Return (X, Y) of the center of cell containing provided text 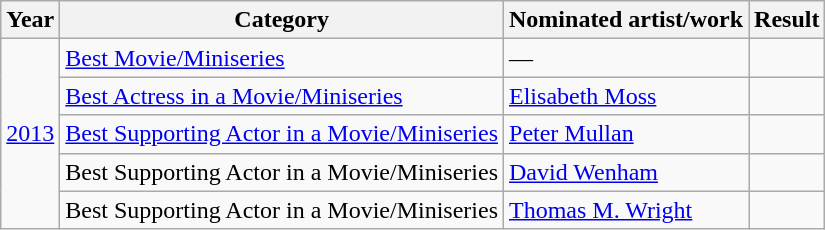
Category (282, 20)
2013 (30, 134)
Peter Mullan (626, 134)
David Wenham (626, 172)
Nominated artist/work (626, 20)
Year (30, 20)
Result (787, 20)
Thomas M. Wright (626, 210)
Elisabeth Moss (626, 96)
Best Movie/Miniseries (282, 58)
Best Actress in a Movie/Miniseries (282, 96)
— (626, 58)
